For the text-containing cell, return its midpoint in (x, y) coordinate format. 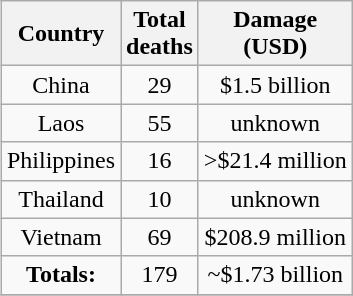
Totals: (60, 275)
Totaldeaths (160, 34)
Vietnam (60, 237)
10 (160, 199)
$208.9 million (275, 237)
Thailand (60, 199)
69 (160, 237)
179 (160, 275)
Laos (60, 123)
55 (160, 123)
16 (160, 161)
China (60, 85)
29 (160, 85)
~$1.73 billion (275, 275)
Damage(USD) (275, 34)
>$21.4 million (275, 161)
Country (60, 34)
Philippines (60, 161)
$1.5 billion (275, 85)
